For the text-containing cell, return its midpoint in [X, Y] coordinate format. 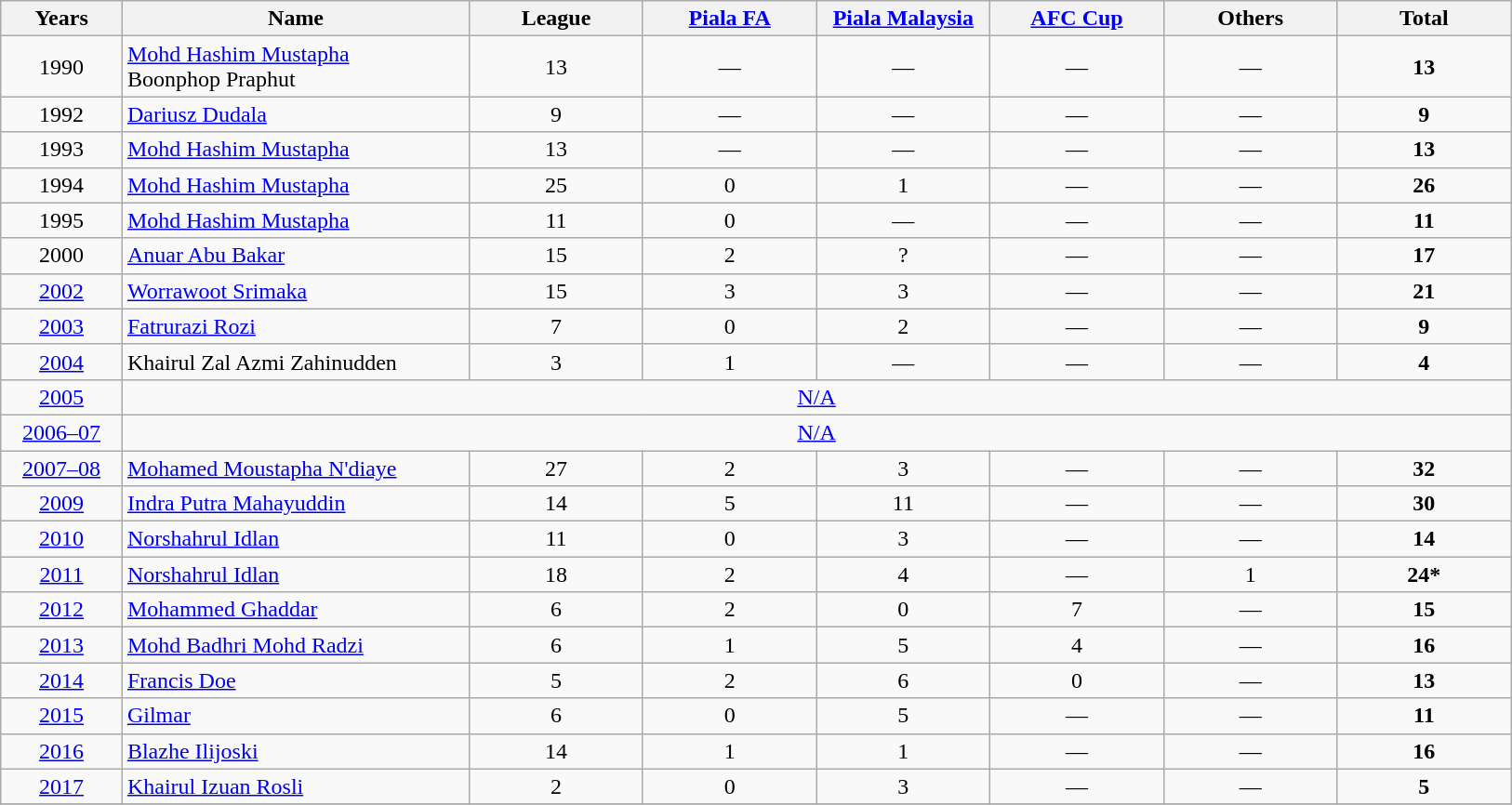
24* [1425, 574]
Name [296, 19]
2016 [61, 751]
2006–07 [61, 432]
2007–08 [61, 468]
2005 [61, 397]
2017 [61, 786]
2010 [61, 539]
25 [556, 185]
Dariusz Dudala [296, 114]
Blazhe Ilijoski [296, 751]
Khairul Izuan Rosli [296, 786]
2004 [61, 362]
AFC Cup [1077, 19]
17 [1425, 256]
Years [61, 19]
Worrawoot Srimaka [296, 291]
Anuar Abu Bakar [296, 256]
1993 [61, 150]
1995 [61, 220]
2011 [61, 574]
League [556, 19]
Others [1250, 19]
Piala FA [729, 19]
? [904, 256]
Mohd Hashim Mustapha Boonphop Praphut [296, 67]
26 [1425, 185]
2014 [61, 680]
2012 [61, 610]
Mohammed Ghaddar [296, 610]
Indra Putra Mahayuddin [296, 504]
2002 [61, 291]
Mohamed Moustapha N'diaye [296, 468]
Mohd Badhri Mohd Radzi [296, 645]
2013 [61, 645]
Fatrurazi Rozi [296, 326]
18 [556, 574]
Piala Malaysia [904, 19]
2009 [61, 504]
27 [556, 468]
Gilmar [296, 716]
32 [1425, 468]
30 [1425, 504]
21 [1425, 291]
Khairul Zal Azmi Zahinudden [296, 362]
1992 [61, 114]
Total [1425, 19]
1994 [61, 185]
2015 [61, 716]
2003 [61, 326]
2000 [61, 256]
Francis Doe [296, 680]
1990 [61, 67]
